Detect which cell encompasses the target text, then output its (X, Y) center coordinate. 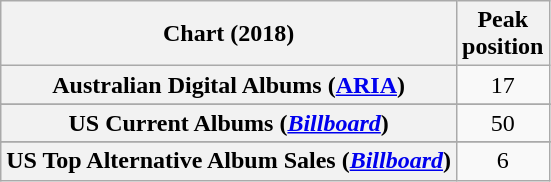
17 (503, 85)
US Current Albums (Billboard) (229, 123)
US Top Alternative Album Sales (Billboard) (229, 161)
Australian Digital Albums (ARIA) (229, 85)
Chart (2018) (229, 34)
Peak position (503, 34)
50 (503, 123)
6 (503, 161)
